From the cell containing the given text, extract its center point as [x, y] coordinate. 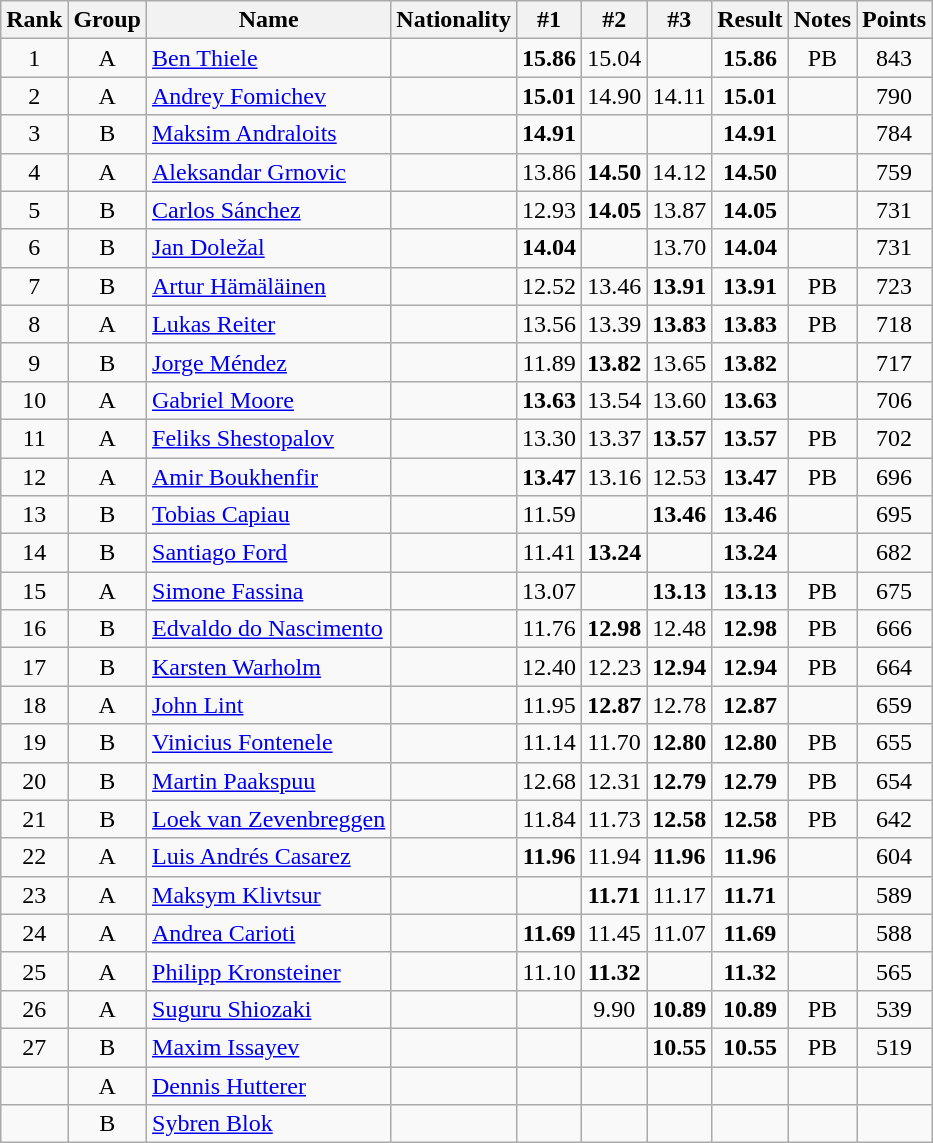
589 [894, 895]
13.70 [680, 248]
12.78 [680, 705]
3 [34, 134]
8 [34, 324]
25 [34, 971]
Points [894, 20]
Maksym Klivtsur [269, 895]
11.14 [550, 743]
13.07 [550, 591]
17 [34, 667]
Vinicius Fontenele [269, 743]
14 [34, 553]
14.12 [680, 172]
Group [108, 20]
655 [894, 743]
Santiago Ford [269, 553]
Lukas Reiter [269, 324]
26 [34, 1009]
11.45 [614, 933]
2 [34, 96]
4 [34, 172]
9 [34, 362]
Suguru Shiozaki [269, 1009]
11.10 [550, 971]
11.70 [614, 743]
#3 [680, 20]
Andrea Carioti [269, 933]
12.23 [614, 667]
5 [34, 210]
Jorge Méndez [269, 362]
11.95 [550, 705]
Luis Andrés Casarez [269, 857]
519 [894, 1047]
12.68 [550, 781]
539 [894, 1009]
11.84 [550, 819]
Rank [34, 20]
Simone Fassina [269, 591]
16 [34, 629]
11.76 [550, 629]
19 [34, 743]
702 [894, 438]
15 [34, 591]
Result [750, 20]
18 [34, 705]
664 [894, 667]
12.31 [614, 781]
11.73 [614, 819]
21 [34, 819]
13.86 [550, 172]
10 [34, 400]
13.16 [614, 477]
12 [34, 477]
Tobias Capiau [269, 515]
#1 [550, 20]
588 [894, 933]
604 [894, 857]
11.41 [550, 553]
Name [269, 20]
13.56 [550, 324]
11.94 [614, 857]
1 [34, 58]
13.87 [680, 210]
565 [894, 971]
John Lint [269, 705]
13.54 [614, 400]
Nationality [454, 20]
14.90 [614, 96]
23 [34, 895]
642 [894, 819]
7 [34, 286]
Maksim Andraloits [269, 134]
Ben Thiele [269, 58]
12.53 [680, 477]
Notes [822, 20]
843 [894, 58]
759 [894, 172]
13.60 [680, 400]
9.90 [614, 1009]
11.07 [680, 933]
Jan Doležal [269, 248]
11.89 [550, 362]
717 [894, 362]
22 [34, 857]
784 [894, 134]
Sybren Blok [269, 1124]
Karsten Warholm [269, 667]
723 [894, 286]
Gabriel Moore [269, 400]
695 [894, 515]
13.37 [614, 438]
Dennis Hutterer [269, 1085]
12.40 [550, 667]
659 [894, 705]
13 [34, 515]
13.39 [614, 324]
Carlos Sánchez [269, 210]
Martin Paakspuu [269, 781]
696 [894, 477]
14.11 [680, 96]
13.30 [550, 438]
666 [894, 629]
11.17 [680, 895]
Amir Boukhenfir [269, 477]
Philipp Kronsteiner [269, 971]
Maxim Issayev [269, 1047]
20 [34, 781]
12.52 [550, 286]
718 [894, 324]
Artur Hämäläinen [269, 286]
682 [894, 553]
24 [34, 933]
675 [894, 591]
15.04 [614, 58]
Andrey Fomichev [269, 96]
790 [894, 96]
654 [894, 781]
Feliks Shestopalov [269, 438]
12.93 [550, 210]
13.65 [680, 362]
11.59 [550, 515]
11 [34, 438]
6 [34, 248]
706 [894, 400]
Aleksandar Grnovic [269, 172]
Edvaldo do Nascimento [269, 629]
12.48 [680, 629]
27 [34, 1047]
Loek van Zevenbreggen [269, 819]
#2 [614, 20]
